Extract the (X, Y) coordinate from the center of the cell holding the provided text.  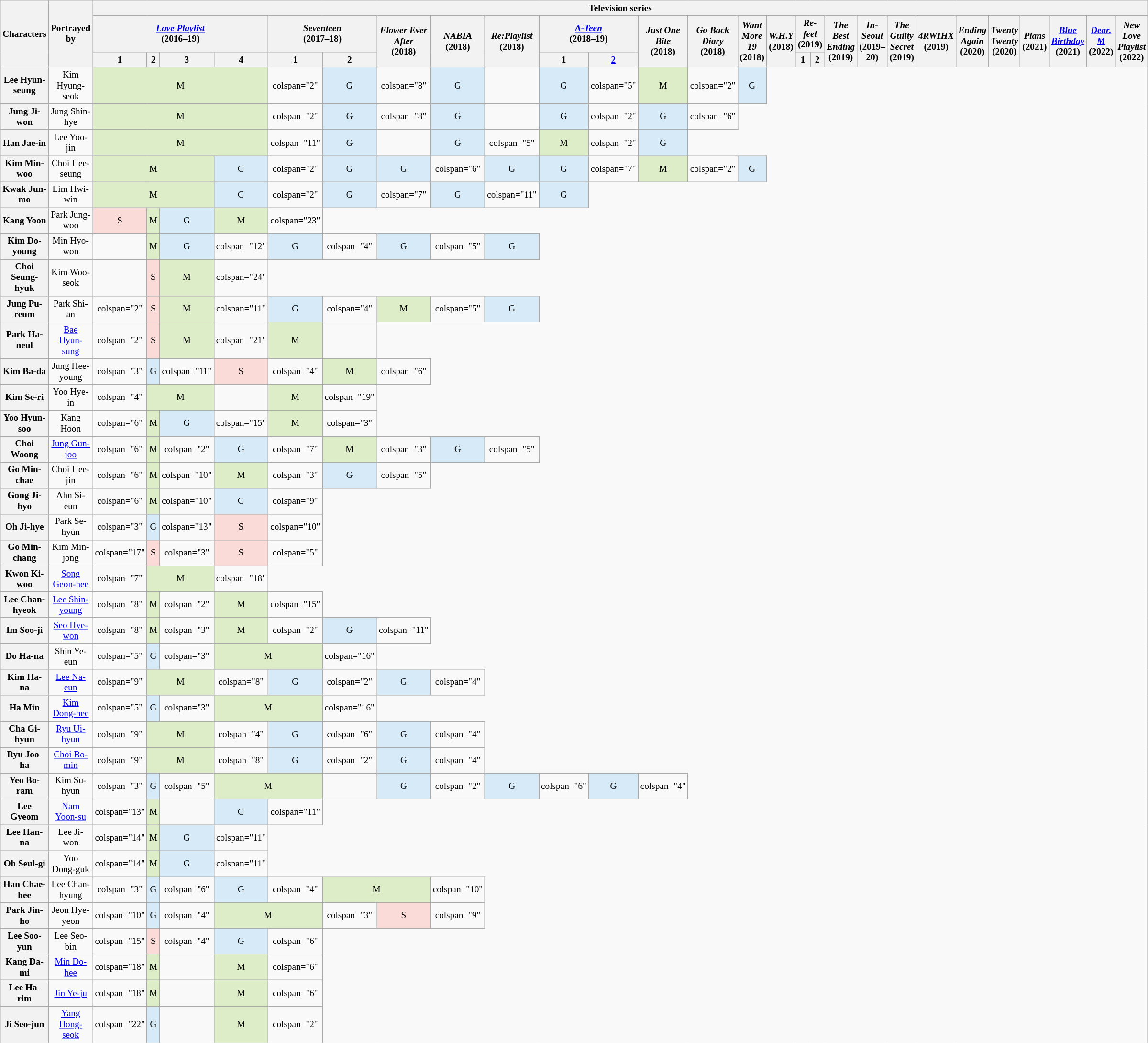
New Love Playlist(2022) (1132, 41)
Ahn Si-eun (71, 501)
Kim Su-hyun (71, 786)
Go Min-chang (25, 553)
Park Se-hyun (71, 527)
Park Shi-an (71, 309)
The Best Ending(2019) (841, 41)
Characters (25, 34)
Jung Shin-hye (71, 117)
Jung Hee-young (71, 371)
Han Jae-in (25, 143)
NABIA(2018) (457, 41)
Cha Gi-hyun (25, 734)
Jung Pu-reum (25, 309)
Jung Gun-joo (71, 449)
Kim Min-woo (25, 168)
Kang Yoon (25, 221)
In-Seoul(2019–20) (872, 41)
Jeon Hye-yeon (71, 915)
Song Geon-hee (71, 578)
Re:Playlist(2018) (512, 41)
Ending Again(2020) (972, 41)
Bae Hyun-sung (71, 341)
Im Soo-ji (25, 631)
W.H.Y(2018) (781, 41)
Kim Se-ri (25, 398)
Kim Do-young (25, 246)
Lee Soo-yun (25, 941)
Yang Hong-seok (71, 1025)
Han Chae-hee (25, 889)
Yoo Dong-guk (71, 864)
Gong Ji-hyo (25, 501)
colspan="19" (349, 398)
Lee Na-eun (71, 682)
Oh Ji-hye (25, 527)
4 (241, 60)
Plans(2021) (1035, 41)
Choi Woong (25, 449)
Dear. M(2022) (1101, 41)
Ryu Joo-ha (25, 760)
Want More 19(2018) (752, 41)
Lee Shin-young (71, 605)
Choi Bo-min (71, 760)
Min Do-hee (71, 967)
Re-feel(2019) (810, 33)
Kang Da-mi (25, 967)
colspan="23" (296, 221)
Do Ha-na (25, 656)
Lee Yoo-jin (71, 143)
Ha Min (25, 708)
Lee Chan-hyeok (25, 605)
colspan="22" (120, 1025)
Yoo Hye-in (71, 398)
The Guilty Secret(2019) (902, 41)
Jung Ji-won (25, 117)
Shin Ye-eun (71, 656)
colspan="24" (241, 277)
Kim Woo-seok (71, 277)
Flower EverAfter(2018) (404, 41)
Choi Seung-hyuk (25, 277)
Park Jin-ho (25, 915)
Lee Ha-rim (25, 993)
Television series (620, 8)
3 (187, 60)
Lee Ji-won (71, 838)
Love Playlist(2016–19) (181, 33)
Lee Seo-bin (71, 941)
Go Min-chae (25, 475)
Kim Hyung-seok (71, 85)
Park Ha-neul (25, 341)
Lee Chan-hyung (71, 889)
Kim Min-jong (71, 553)
Park Jung-woo (71, 221)
Kwak Jun-mo (25, 195)
Kim Ba-da (25, 371)
colspan="21" (241, 341)
Seventeen(2017–18) (322, 33)
Kim Dong-hee (71, 708)
Yoo Hyun-soo (25, 423)
Ji Seo-jun (25, 1025)
Yeo Bo-ram (25, 786)
Kang Hoon (71, 423)
Lee Gyeom (25, 812)
Just One Bite(2018) (663, 41)
Kwon Ki-woo (25, 578)
Portrayed by (71, 34)
Choi Hee-jin (71, 475)
Choi Hee-seung (71, 168)
Ryu Ui-hyun (71, 734)
Nam Yoon-su (71, 812)
Blue Birthday(2021) (1068, 41)
Jin Ye-ju (71, 993)
A-Teen(2018–19) (589, 33)
Kim Ha-na (25, 682)
Seo Hye-won (71, 631)
Lee Han-na (25, 838)
Go Back Diary(2018) (713, 41)
Lee Hyun-seung (25, 85)
colspan="17" (120, 553)
Min Hyo-won (71, 246)
4RWIHX(2019) (936, 41)
Twenty Twenty(2020) (1004, 41)
colspan="12" (241, 246)
Lim Hwi-win (71, 195)
Oh Seul-gi (25, 864)
